Extract the (X, Y) coordinate from the center of the cell holding the provided text.  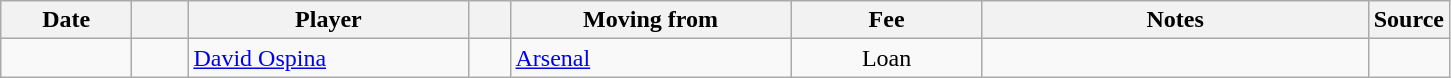
Moving from (650, 20)
Arsenal (650, 58)
Fee (886, 20)
Date (66, 20)
David Ospina (328, 58)
Player (328, 20)
Source (1408, 20)
Loan (886, 58)
Notes (1175, 20)
